Return the (x, y) coordinate for the center point of the cell that contains the specified text.  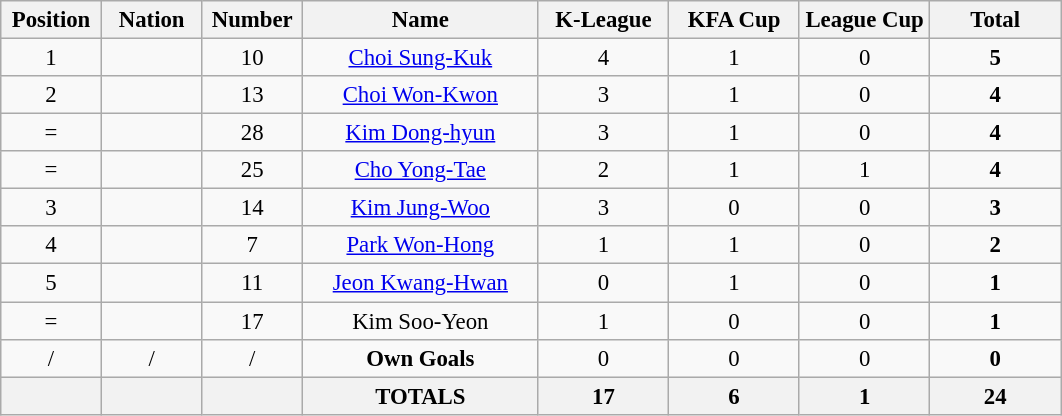
Name (421, 20)
Number (252, 20)
28 (252, 133)
Nation (152, 20)
10 (252, 58)
25 (252, 170)
TOTALS (421, 396)
Cho Yong-Tae (421, 170)
24 (996, 396)
7 (252, 245)
6 (734, 396)
Own Goals (421, 358)
Jeon Kwang-Hwan (421, 283)
Kim Jung-Woo (421, 208)
11 (252, 283)
League Cup (864, 20)
Park Won-Hong (421, 245)
Position (52, 20)
Choi Won-Kwon (421, 95)
Total (996, 20)
Kim Dong-hyun (421, 133)
Kim Soo-Yeon (421, 321)
14 (252, 208)
K-League (604, 20)
KFA Cup (734, 20)
13 (252, 95)
Choi Sung-Kuk (421, 58)
